Output the (x, y) coordinate of the center of the cell containing the given text.  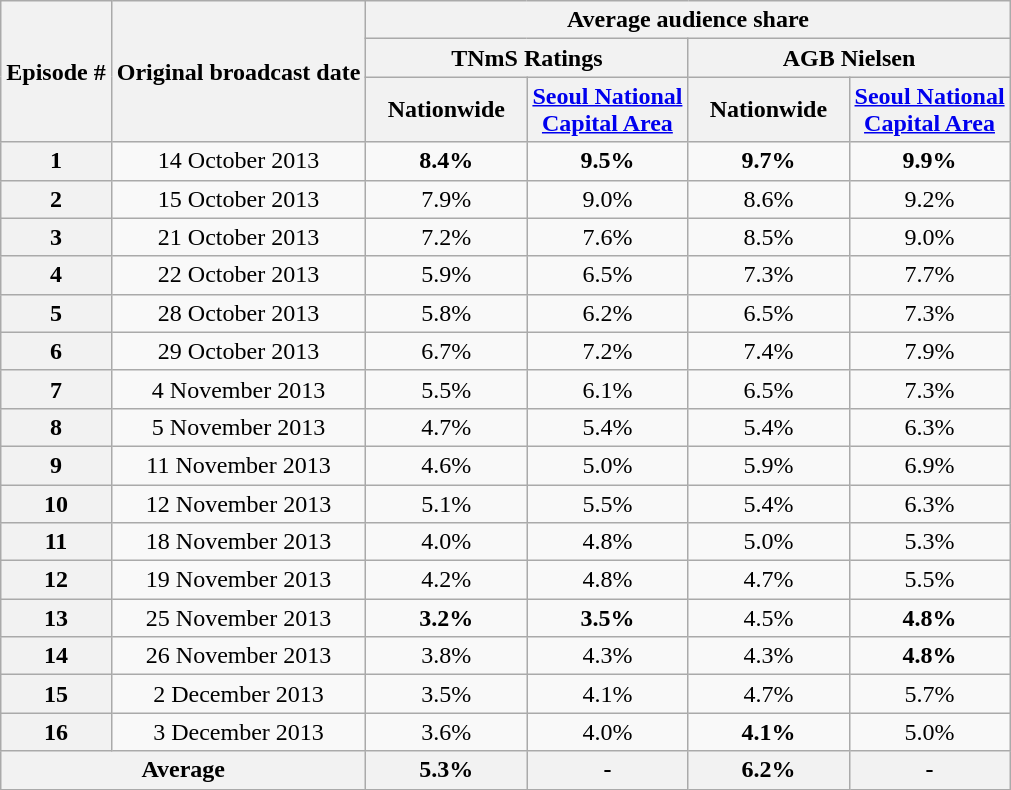
9.5% (608, 161)
5.1% (446, 503)
9.7% (768, 161)
5.7% (930, 694)
14 (56, 656)
11 (56, 542)
6.1% (608, 389)
5.8% (446, 313)
8.4% (446, 161)
TNmS Ratings (527, 58)
21 October 2013 (238, 237)
11 November 2013 (238, 465)
4.2% (446, 580)
4 (56, 275)
25 November 2013 (238, 618)
19 November 2013 (238, 580)
9.9% (930, 161)
4.5% (768, 618)
6 (56, 351)
15 (56, 694)
28 October 2013 (238, 313)
2 (56, 199)
16 (56, 732)
6.7% (446, 351)
9 (56, 465)
15 October 2013 (238, 199)
Original broadcast date (238, 72)
12 (56, 580)
3.2% (446, 618)
5 November 2013 (238, 427)
12 November 2013 (238, 503)
Episode # (56, 72)
26 November 2013 (238, 656)
3.8% (446, 656)
8.5% (768, 237)
13 (56, 618)
1 (56, 161)
7.4% (768, 351)
6.9% (930, 465)
10 (56, 503)
9.2% (930, 199)
29 October 2013 (238, 351)
14 October 2013 (238, 161)
8 (56, 427)
Average (184, 770)
18 November 2013 (238, 542)
3 December 2013 (238, 732)
4 November 2013 (238, 389)
AGB Nielsen (849, 58)
4.6% (446, 465)
3.6% (446, 732)
7.6% (608, 237)
2 December 2013 (238, 694)
7 (56, 389)
3 (56, 237)
22 October 2013 (238, 275)
5 (56, 313)
8.6% (768, 199)
Average audience share (688, 20)
7.7% (930, 275)
